Scan for the cell matching the given text and deliver its [x, y] coordinate at center. 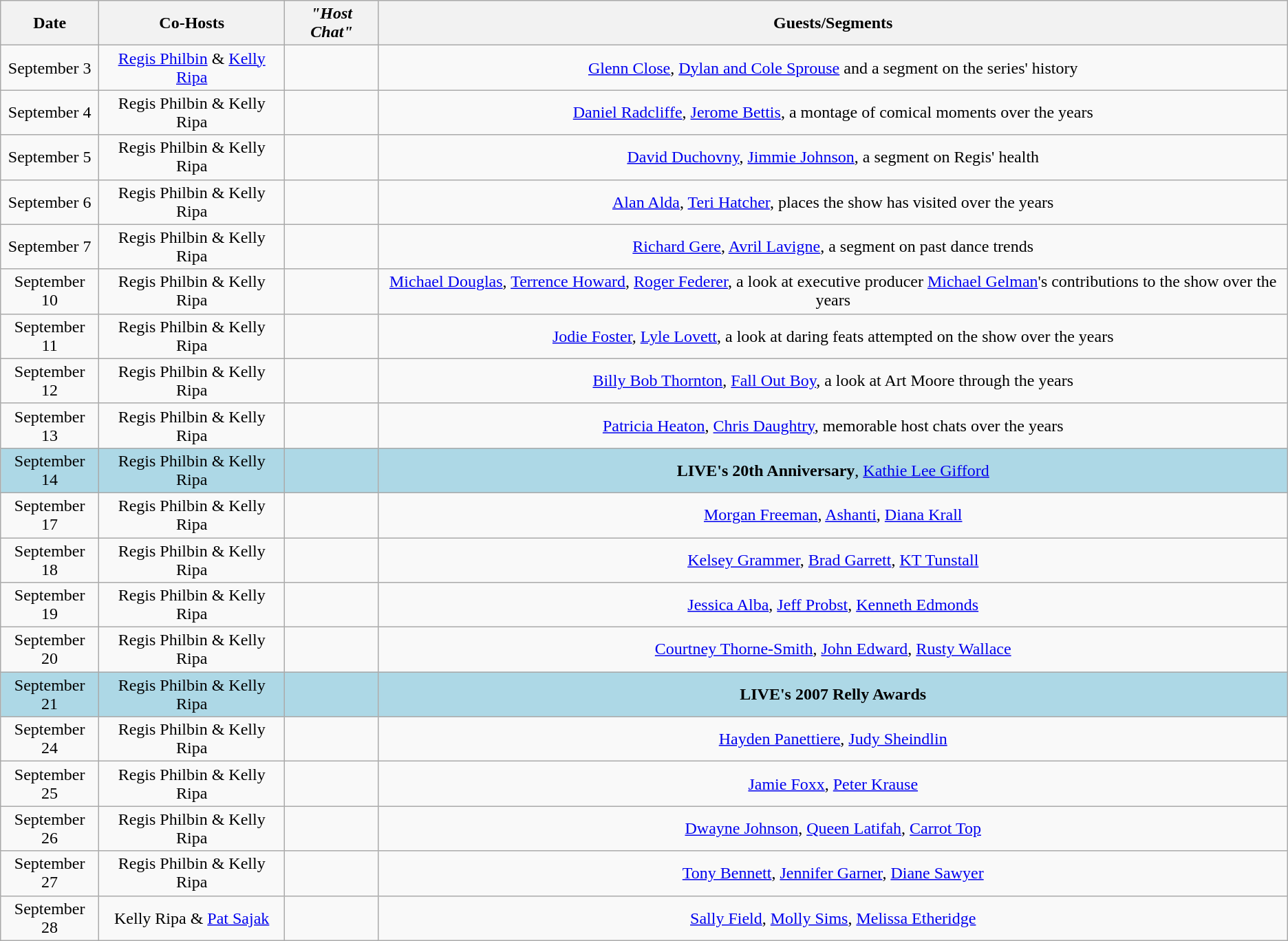
Glenn Close, Dylan and Cole Sprouse and a segment on the series' history [833, 67]
Alan Alda, Teri Hatcher, places the show has visited over the years [833, 202]
Courtney Thorne-Smith, John Edward, Rusty Wallace [833, 649]
September 10 [50, 292]
September 24 [50, 739]
September 25 [50, 784]
Richard Gere, Avril Lavigne, a segment on past dance trends [833, 246]
Sally Field, Molly Sims, Melissa Etheridge [833, 918]
Co-Hosts [192, 23]
Hayden Panettiere, Judy Sheindlin [833, 739]
David Duchovny, Jimmie Johnson, a segment on Regis' health [833, 157]
September 11 [50, 336]
LIVE's 20th Anniversary, Kathie Lee Gifford [833, 470]
September 14 [50, 470]
Jamie Foxx, Peter Krause [833, 784]
Dwayne Johnson, Queen Latifah, Carrot Top [833, 828]
Date [50, 23]
Jessica Alba, Jeff Probst, Kenneth Edmonds [833, 605]
September 28 [50, 918]
LIVE's 2007 Relly Awards [833, 695]
September 3 [50, 67]
September 6 [50, 202]
Billy Bob Thornton, Fall Out Boy, a look at Art Moore through the years [833, 381]
September 18 [50, 560]
"Host Chat" [332, 23]
Tony Bennett, Jennifer Garner, Diane Sawyer [833, 874]
September 17 [50, 515]
September 4 [50, 113]
September 26 [50, 828]
September 7 [50, 246]
September 27 [50, 874]
Jodie Foster, Lyle Lovett, a look at daring feats attempted on the show over the years [833, 336]
September 21 [50, 695]
Patricia Heaton, Chris Daughtry, memorable host chats over the years [833, 425]
Michael Douglas, Terrence Howard, Roger Federer, a look at executive producer Michael Gelman's contributions to the show over the years [833, 292]
September 19 [50, 605]
September 13 [50, 425]
Morgan Freeman, Ashanti, Diana Krall [833, 515]
September 20 [50, 649]
Kelly Ripa & Pat Sajak [192, 918]
Kelsey Grammer, Brad Garrett, KT Tunstall [833, 560]
September 5 [50, 157]
September 12 [50, 381]
Guests/Segments [833, 23]
Daniel Radcliffe, Jerome Bettis, a montage of comical moments over the years [833, 113]
